Provide the (x, y) coordinate of the cell's center where the given text is located.  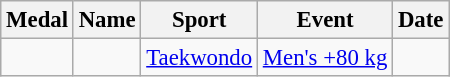
Sport (200, 20)
Name (107, 20)
Medal (38, 20)
Men's +80 kg (324, 58)
Date (421, 20)
Taekwondo (200, 58)
Event (324, 20)
